Locate the cell with the specified text and output its [x, y] center coordinate. 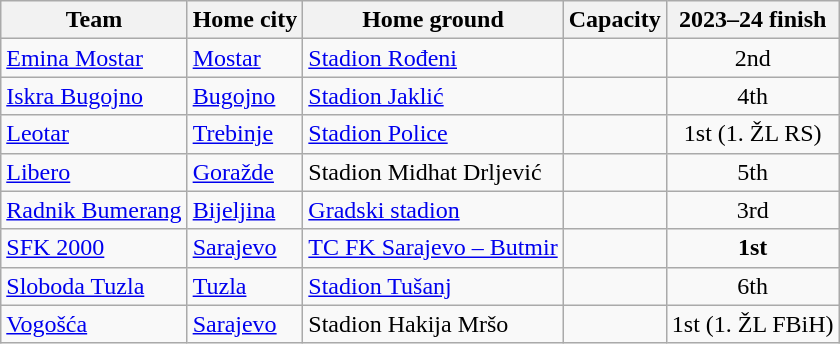
3rd [752, 210]
Stadion Police [433, 134]
2023–24 finish [752, 20]
1st [752, 248]
4th [752, 96]
Stadion Tušanj [433, 286]
Stadion Hakija Mršo [433, 324]
Mostar [245, 58]
2nd [752, 58]
Libero [94, 172]
Sloboda Tuzla [94, 286]
Home city [245, 20]
SFK 2000 [94, 248]
Home ground [433, 20]
Leotar [94, 134]
Trebinje [245, 134]
Stadion Rođeni [433, 58]
Stadion Jaklić [433, 96]
1st (1. ŽL FBiH) [752, 324]
Capacity [614, 20]
5th [752, 172]
Bijeljina [245, 210]
TC FK Sarajevo – Butmir [433, 248]
Gradski stadion [433, 210]
1st (1. ŽL RS) [752, 134]
Vogošća [94, 324]
Iskra Bugojno [94, 96]
Emina Mostar [94, 58]
Team [94, 20]
Goražde [245, 172]
6th [752, 286]
Radnik Bumerang [94, 210]
Tuzla [245, 286]
Bugojno [245, 96]
Stadion Midhat Drljević [433, 172]
